Return (X, Y) of the center of cell containing provided text 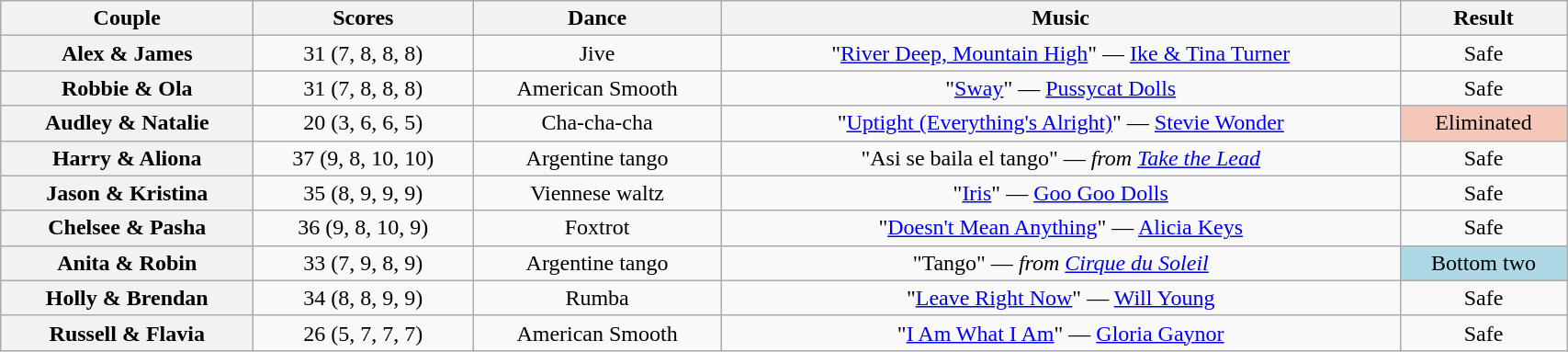
Cha-cha-cha (597, 123)
Bottom two (1483, 263)
Harry & Aliona (127, 158)
"Asi se baila el tango" — from Take the Lead (1060, 158)
"Doesn't Mean Anything" — Alicia Keys (1060, 228)
Music (1060, 18)
Anita & Robin (127, 263)
Audley & Natalie (127, 123)
Chelsee & Pasha (127, 228)
"Iris" — Goo Goo Dolls (1060, 193)
Rumba (597, 298)
34 (8, 8, 9, 9) (364, 298)
Russell & Flavia (127, 333)
Couple (127, 18)
Holly & Brendan (127, 298)
Robbie & Ola (127, 88)
"Sway" — Pussycat Dolls (1060, 88)
Scores (364, 18)
35 (8, 9, 9, 9) (364, 193)
"I Am What I Am" — Gloria Gaynor (1060, 333)
Dance (597, 18)
Foxtrot (597, 228)
Eliminated (1483, 123)
Alex & James (127, 53)
33 (7, 9, 8, 9) (364, 263)
26 (5, 7, 7, 7) (364, 333)
Viennese waltz (597, 193)
Jason & Kristina (127, 193)
37 (9, 8, 10, 10) (364, 158)
20 (3, 6, 6, 5) (364, 123)
"Uptight (Everything's Alright)" — Stevie Wonder (1060, 123)
Result (1483, 18)
"Tango" — from Cirque du Soleil (1060, 263)
"River Deep, Mountain High" — Ike & Tina Turner (1060, 53)
Jive (597, 53)
"Leave Right Now" — Will Young (1060, 298)
36 (9, 8, 10, 9) (364, 228)
